Find where the given text appears and provide that cell's center as [X, Y] coordinate. 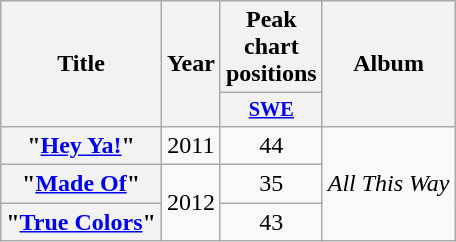
"True Colors" [82, 222]
2011 [190, 145]
Title [82, 64]
44 [271, 145]
All This Way [388, 183]
2012 [190, 203]
"Made Of" [82, 184]
Year [190, 64]
"Hey Ya!" [82, 145]
Peak chart positions [271, 47]
SWE [271, 110]
35 [271, 184]
Album [388, 64]
43 [271, 222]
